For the text-containing cell, return its midpoint in [x, y] coordinate format. 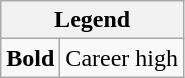
Career high [122, 58]
Bold [30, 58]
Legend [92, 20]
